Locate the cell with the specified text and output its (X, Y) center coordinate. 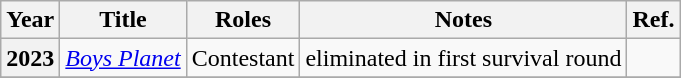
Notes (464, 20)
2023 (30, 58)
Year (30, 20)
Boys Planet (123, 58)
eliminated in first survival round (464, 58)
Title (123, 20)
Contestant (243, 58)
Ref. (654, 20)
Roles (243, 20)
